Locate the cell with the specified text and output its (x, y) center coordinate. 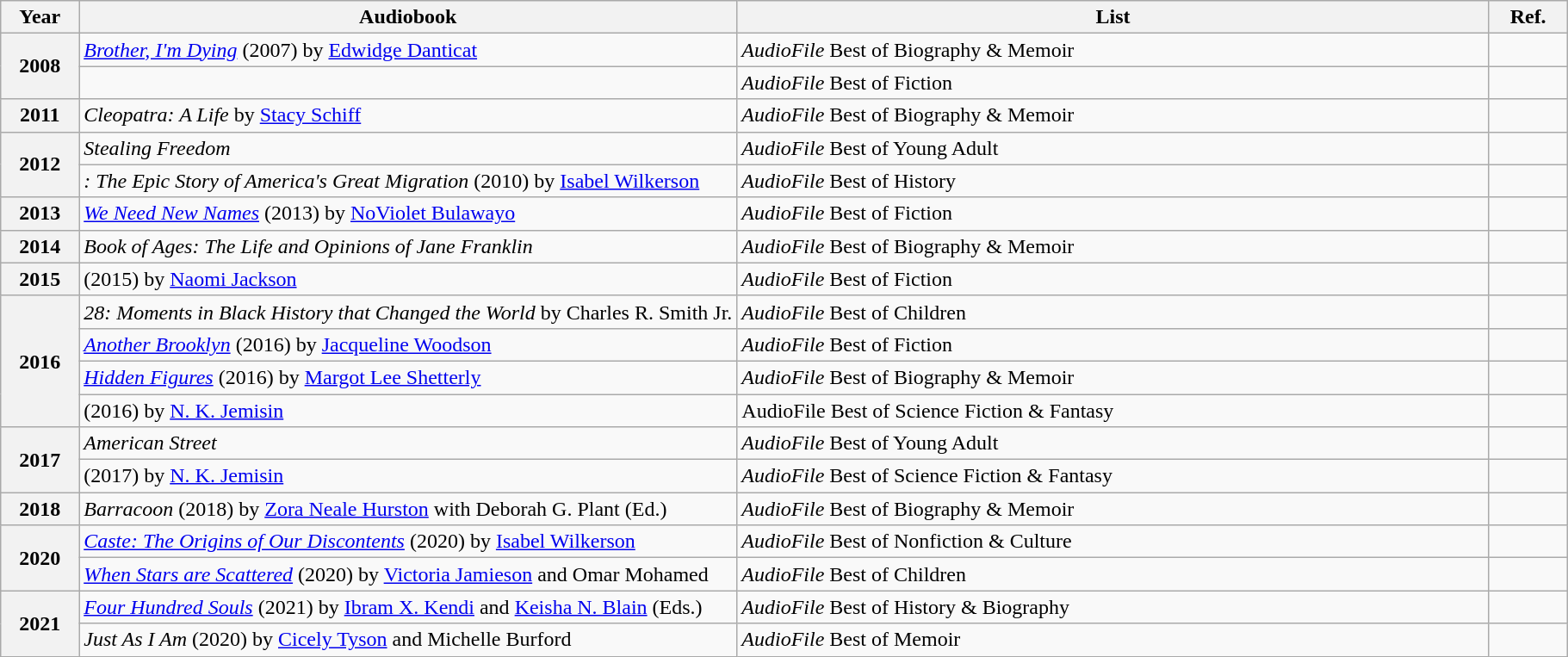
When Stars are Scattered (2020) by Victoria Jamieson and Omar Mohamed (408, 574)
Year (40, 17)
Barracoon (2018) by Zora Neale Hurston with Deborah G. Plant (Ed.) (408, 509)
Brother, I'm Dying (2007) by Edwidge Danticat (408, 50)
Hidden Figures (2016) by Margot Lee Shetterly (408, 377)
We Need New Names (2013) by NoViolet Bulawayo (408, 214)
Stealing Freedom (408, 148)
Another Brooklyn (2016) by Jacqueline Woodson (408, 344)
2016 (40, 361)
2020 (40, 558)
AudioFile Best of History & Biography (1112, 607)
28: Moments in Black History that Changed the World by Charles R. Smith Jr. (408, 312)
2017 (40, 460)
AudioFile Best of Nonfiction & Culture (1112, 542)
AudioFile Best of History (1112, 181)
Book of Ages: The Life and Opinions of Jane Franklin (408, 246)
2012 (40, 164)
Four Hundred Souls (2021) by Ibram X. Kendi and Keisha N. Blain (Eds.) (408, 607)
Ref. (1528, 17)
Caste: The Origins of Our Discontents (2020) by Isabel Wilkerson (408, 542)
(2015) by Naomi Jackson (408, 279)
Just As I Am (2020) by Cicely Tyson and Michelle Burford (408, 640)
2018 (40, 509)
American Street (408, 443)
List (1112, 17)
2014 (40, 246)
AudioFile Best of Memoir (1112, 640)
: The Epic Story of America's Great Migration (2010) by Isabel Wilkerson (408, 181)
2021 (40, 623)
(2017) by N. K. Jemisin (408, 476)
2013 (40, 214)
2008 (40, 66)
2015 (40, 279)
Audiobook (408, 17)
Cleopatra: A Life by Stacy Schiff (408, 115)
(2016) by N. K. Jemisin (408, 411)
2011 (40, 115)
